Output the (x, y) coordinate of the center of the cell containing the given text.  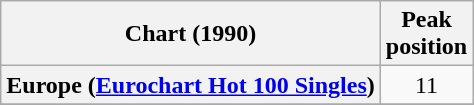
11 (426, 85)
Europe (Eurochart Hot 100 Singles) (191, 85)
Chart (1990) (191, 34)
Peakposition (426, 34)
